Capture the cell that displays the provided text and extract its [X, Y] central coordinate. 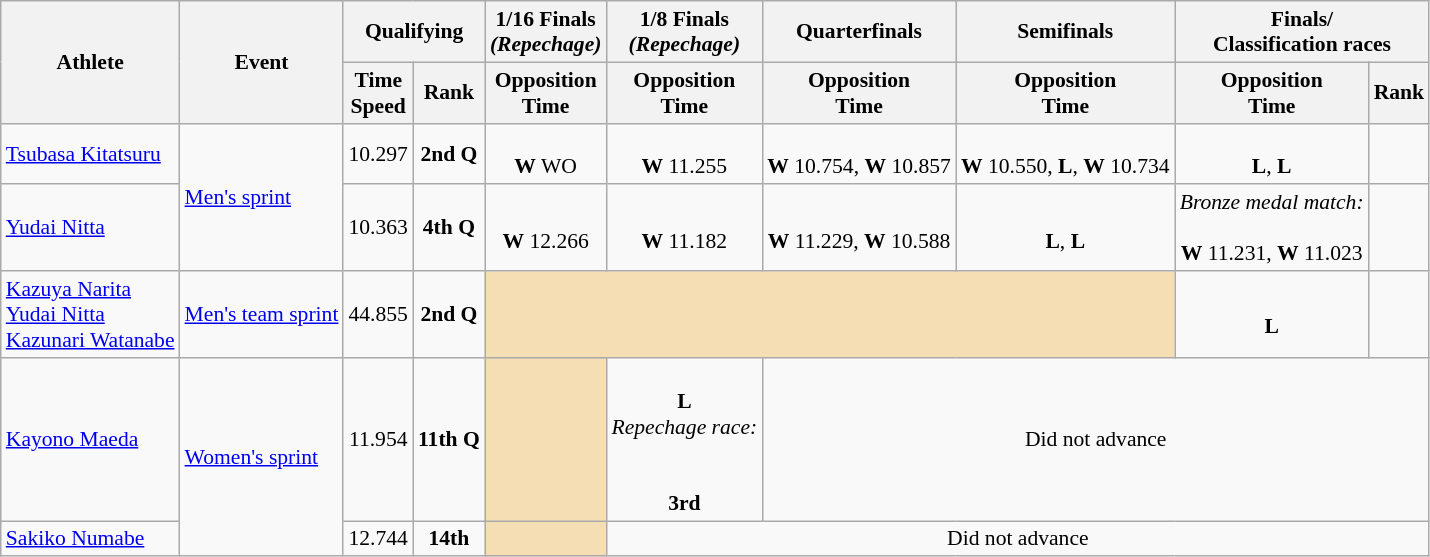
W 11.255 [684, 154]
Men's team sprint [262, 314]
1/16 Finals(Repechage) [546, 32]
1/8 Finals(Repechage) [684, 32]
11.954 [378, 440]
44.855 [378, 314]
W 10.550, L, W 10.734 [1066, 154]
4th Q [449, 228]
W WO [546, 154]
Finals/Classification races [1302, 32]
Athlete [90, 62]
10.363 [378, 228]
Kayono Maeda [90, 440]
L [1272, 314]
Women's sprint [262, 458]
Quarterfinals [859, 32]
Sakiko Numabe [90, 539]
Men's sprint [262, 197]
W 12.266 [546, 228]
Yudai Nitta [90, 228]
W 10.754, W 10.857 [859, 154]
Tsubasa Kitatsuru [90, 154]
W 11.229, W 10.588 [859, 228]
Kazuya NaritaYudai NittaKazunari Watanabe [90, 314]
Event [262, 62]
Qualifying [414, 32]
11th Q [449, 440]
W 11.182 [684, 228]
10.297 [378, 154]
Semifinals [1066, 32]
Bronze medal match:W 11.231, W 11.023 [1272, 228]
14th [449, 539]
LRepechage race:3rd [684, 440]
12.744 [378, 539]
TimeSpeed [378, 92]
